Pinpoint the cell where the given text exists, returning its (X, Y) midpoint coordinate. 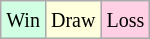
Win (24, 20)
Loss (126, 20)
Draw (72, 20)
